Locate the cell with the specified text and output its [X, Y] center coordinate. 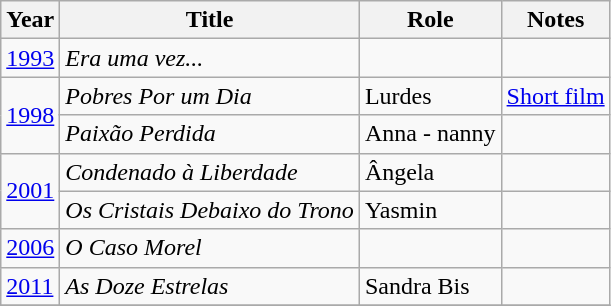
Ângela [430, 172]
1998 [30, 115]
Pobres Por um Dia [210, 96]
Condenado à Liberdade [210, 172]
Year [30, 20]
As Doze Estrelas [210, 286]
Paixão Perdida [210, 134]
1993 [30, 58]
Os Cristais Debaixo do Trono [210, 210]
2001 [30, 191]
Role [430, 20]
Sandra Bis [430, 286]
Lurdes [430, 96]
Era uma vez... [210, 58]
Title [210, 20]
Yasmin [430, 210]
Short film [556, 96]
2011 [30, 286]
Notes [556, 20]
Anna - nanny [430, 134]
O Caso Morel [210, 248]
2006 [30, 248]
